Return (X, Y) of the center of cell containing provided text 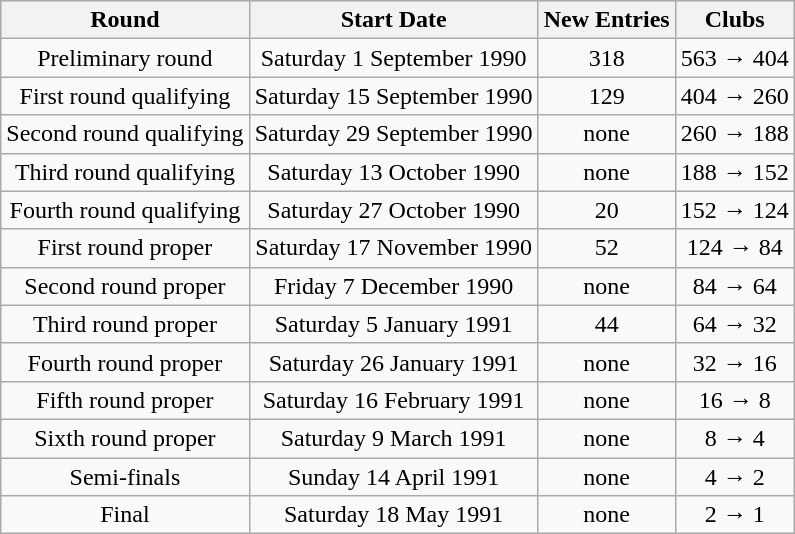
Fourth round proper (125, 362)
Fifth round proper (125, 400)
Saturday 16 February 1991 (394, 400)
84 → 64 (734, 286)
Clubs (734, 20)
188 → 152 (734, 172)
Friday 7 December 1990 (394, 286)
44 (606, 324)
Third round proper (125, 324)
Saturday 1 September 1990 (394, 58)
Fourth round qualifying (125, 210)
20 (606, 210)
Saturday 29 September 1990 (394, 134)
4 → 2 (734, 477)
First round proper (125, 248)
8 → 4 (734, 438)
Saturday 27 October 1990 (394, 210)
Third round qualifying (125, 172)
Preliminary round (125, 58)
Saturday 13 October 1990 (394, 172)
152 → 124 (734, 210)
Second round proper (125, 286)
Saturday 26 January 1991 (394, 362)
2 → 1 (734, 515)
404 → 260 (734, 96)
Saturday 18 May 1991 (394, 515)
124 → 84 (734, 248)
Sixth round proper (125, 438)
Final (125, 515)
Saturday 17 November 1990 (394, 248)
Saturday 5 January 1991 (394, 324)
563 → 404 (734, 58)
129 (606, 96)
318 (606, 58)
16 → 8 (734, 400)
Start Date (394, 20)
First round qualifying (125, 96)
Round (125, 20)
Semi-finals (125, 477)
64 → 32 (734, 324)
New Entries (606, 20)
Saturday 15 September 1990 (394, 96)
260 → 188 (734, 134)
Second round qualifying (125, 134)
52 (606, 248)
Sunday 14 April 1991 (394, 477)
32 → 16 (734, 362)
Saturday 9 March 1991 (394, 438)
